Return the (X, Y) coordinate for the center point of the cell that contains the specified text.  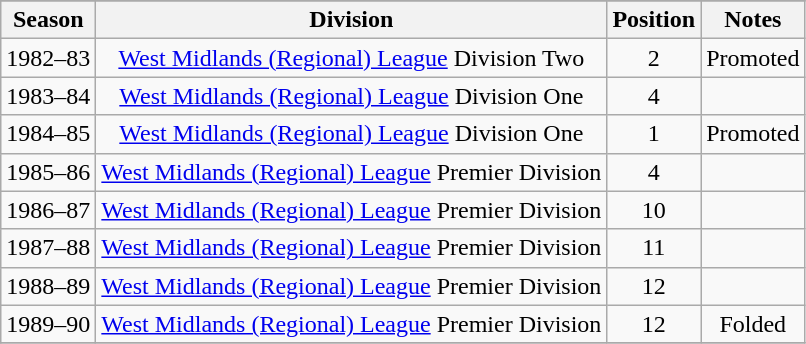
2 (654, 58)
1987–88 (48, 248)
Position (654, 20)
West Midlands (Regional) League Division Two (352, 58)
11 (654, 248)
1985–86 (48, 172)
1989–90 (48, 324)
1 (654, 134)
1984–85 (48, 134)
1988–89 (48, 286)
1982–83 (48, 58)
Division (352, 20)
10 (654, 210)
Notes (753, 20)
1983–84 (48, 96)
1986–87 (48, 210)
Folded (753, 324)
Season (48, 20)
